Capture the cell that displays the provided text and extract its [X, Y] central coordinate. 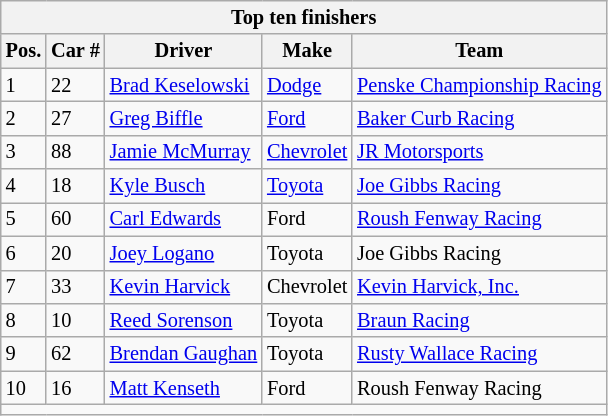
20 [76, 253]
Brad Keselowski [184, 85]
Dodge [307, 85]
1 [24, 85]
Joey Logano [184, 253]
Jamie McMurray [184, 152]
Team [479, 51]
Penske Championship Racing [479, 85]
18 [76, 186]
Top ten finishers [304, 17]
6 [24, 253]
3 [24, 152]
7 [24, 287]
9 [24, 354]
2 [24, 118]
88 [76, 152]
33 [76, 287]
Matt Kenseth [184, 388]
Pos. [24, 51]
Carl Edwards [184, 219]
8 [24, 320]
Make [307, 51]
Braun Racing [479, 320]
Baker Curb Racing [479, 118]
27 [76, 118]
4 [24, 186]
62 [76, 354]
Driver [184, 51]
Kyle Busch [184, 186]
5 [24, 219]
JR Motorsports [479, 152]
Reed Sorenson [184, 320]
Greg Biffle [184, 118]
16 [76, 388]
Rusty Wallace Racing [479, 354]
22 [76, 85]
60 [76, 219]
Car # [76, 51]
Kevin Harvick, Inc. [479, 287]
Brendan Gaughan [184, 354]
Kevin Harvick [184, 287]
